Extract the [X, Y] coordinate from the center of the cell holding the provided text.  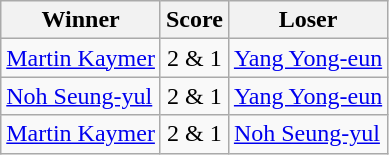
Score [194, 20]
Loser [308, 20]
Winner [81, 20]
